Search for the cell housing the specified text and yield its [x, y] center coordinate. 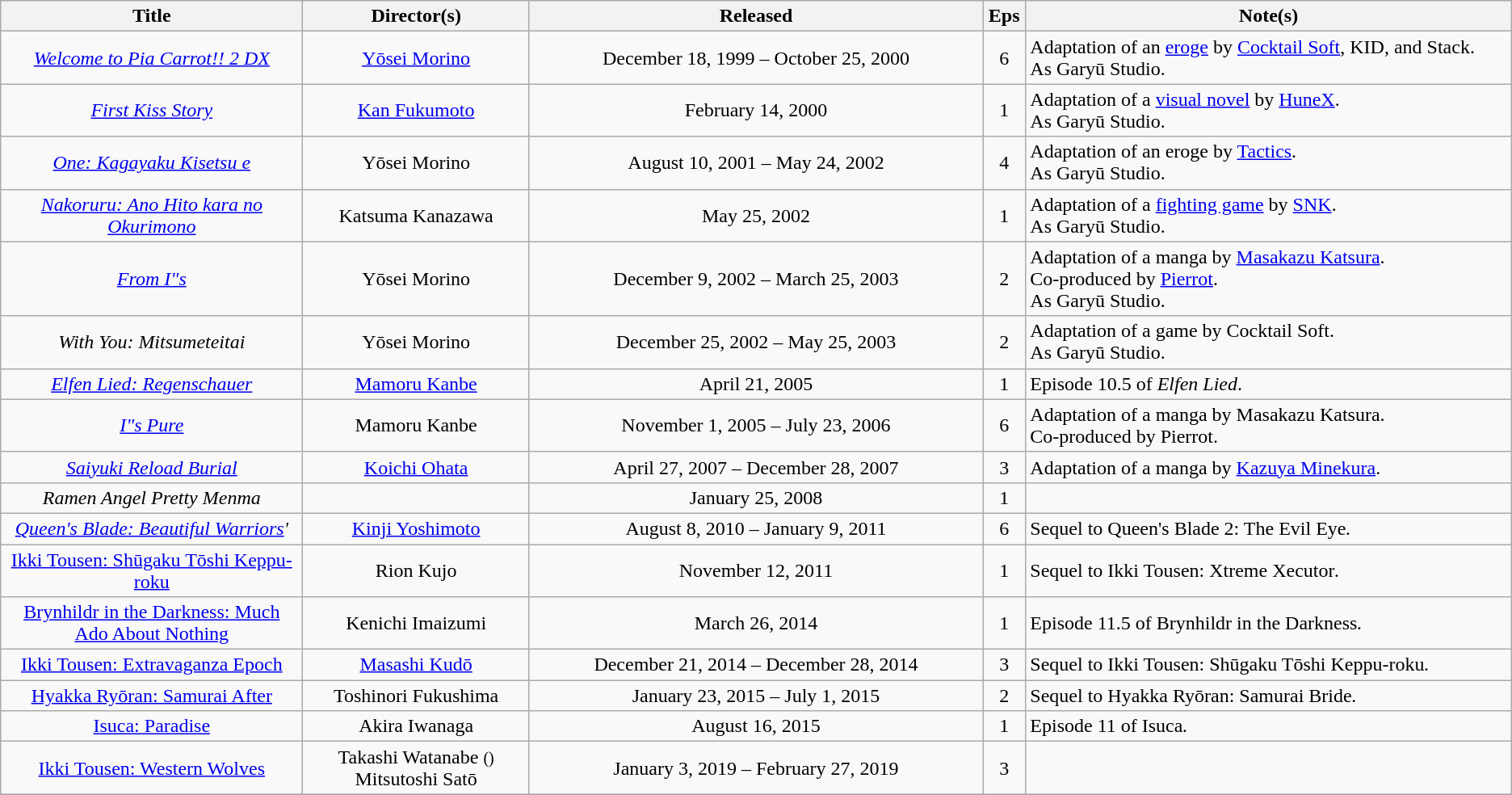
Episode 10.5 of Elfen Lied. [1268, 384]
December 9, 2002 – March 25, 2003 [756, 279]
With You: Mitsumeteitai [152, 343]
December 25, 2002 – May 25, 2003 [756, 343]
Ramen Angel Pretty Menma [152, 498]
Ikki Tousen: Shūgaku Tōshi Keppu-roku [152, 570]
Eps [1005, 16]
Adaptation of a game by Cocktail Soft.As Garyū Studio. [1268, 343]
Adaptation of a manga by Masakazu Katsura.Co-produced by Pierrot. [1268, 425]
Nakoruru: Ano Hito kara no Okurimono [152, 215]
I"s Pure [152, 425]
January 3, 2019 – February 27, 2019 [756, 768]
From I"s [152, 279]
May 25, 2002 [756, 215]
First Kiss Story [152, 110]
Sequel to Queen's Blade 2: The Evil Eye. [1268, 528]
Brynhildr in the Darkness: Much Ado About Nothing [152, 624]
April 27, 2007 – December 28, 2007 [756, 467]
April 21, 2005 [756, 384]
Sequel to Hyakka Ryōran: Samurai Bride. [1268, 696]
August 16, 2015 [756, 726]
Takashi Watanabe ()Mitsutoshi Satō [417, 768]
Akira Iwanaga [417, 726]
Kan Fukumoto [417, 110]
August 8, 2010 – January 9, 2011 [756, 528]
Note(s) [1268, 16]
March 26, 2014 [756, 624]
Sequel to Ikki Tousen: Shūgaku Tōshi Keppu-roku. [1268, 665]
August 10, 2001 – May 24, 2002 [756, 163]
Katsuma Kanazawa [417, 215]
Ikki Tousen: Extravaganza Epoch [152, 665]
Director(s) [417, 16]
Adaptation of a manga by Masakazu Katsura.Co-produced by Pierrot.As Garyū Studio. [1268, 279]
Released [756, 16]
December 18, 1999 – October 25, 2000 [756, 58]
Elfen Lied: Regenschauer [152, 384]
Koichi Ohata [417, 467]
February 14, 2000 [756, 110]
Hyakka Ryōran: Samurai After [152, 696]
Toshinori Fukushima [417, 696]
Kenichi Imaizumi [417, 624]
Sequel to Ikki Tousen: Xtreme Xecutor. [1268, 570]
Rion Kujo [417, 570]
Episode 11 of Isuca. [1268, 726]
January 25, 2008 [756, 498]
Queen's Blade: Beautiful Warriors' [152, 528]
Episode 11.5 of Brynhildr in the Darkness. [1268, 624]
Adaptation of a visual novel by HuneX.As Garyū Studio. [1268, 110]
Ikki Tousen: Western Wolves [152, 768]
Masashi Kudō [417, 665]
January 23, 2015 – July 1, 2015 [756, 696]
Isuca: Paradise [152, 726]
Adaptation of a manga by Kazuya Minekura. [1268, 467]
November 12, 2011 [756, 570]
Saiyuki Reload Burial [152, 467]
Kinji Yoshimoto [417, 528]
4 [1005, 163]
November 1, 2005 – July 23, 2006 [756, 425]
Title [152, 16]
Adaptation of an eroge by Tactics.As Garyū Studio. [1268, 163]
Adaptation of an eroge by Cocktail Soft, KID, and Stack.As Garyū Studio. [1268, 58]
Adaptation of a fighting game by SNK. As Garyū Studio. [1268, 215]
December 21, 2014 – December 28, 2014 [756, 665]
One: Kagayaku Kisetsu e [152, 163]
Welcome to Pia Carrot!! 2 DX [152, 58]
